Return [X, Y] of the center of cell containing provided text 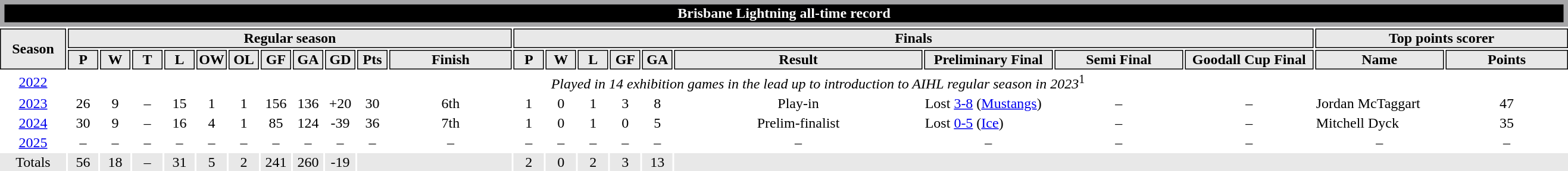
8 [657, 103]
6th [451, 103]
Pts [373, 59]
Season [33, 49]
241 [276, 162]
18 [115, 162]
15 [180, 103]
Goodall Cup Final [1249, 59]
OW [212, 59]
Top points scorer [1442, 38]
Finish [451, 59]
Mitchell Dyck [1379, 123]
OL [244, 59]
Semi Final [1119, 59]
7th [451, 123]
47 [1507, 103]
4 [212, 123]
Prelim-finalist [798, 123]
136 [308, 103]
260 [308, 162]
Totals [33, 162]
Result [798, 59]
13 [657, 162]
-39 [341, 123]
156 [276, 103]
-19 [341, 162]
T [148, 59]
16 [180, 123]
124 [308, 123]
+20 [341, 103]
36 [373, 123]
Name [1379, 59]
Lost 0-5 (Ice) [988, 123]
Jordan McTaggart [1379, 103]
31 [180, 162]
26 [83, 103]
Played in 14 exhibition games in the lead up to introduction to AIHL regular season in 20231 [818, 82]
Points [1507, 59]
Finals [913, 38]
Regular season [290, 38]
Play-in [798, 103]
Preliminary Final [988, 59]
85 [276, 123]
56 [83, 162]
2025 [33, 142]
35 [1507, 123]
Lost 3-8 (Mustangs) [988, 103]
GD [341, 59]
Brisbane Lightning all-time record [784, 13]
2022 [33, 82]
2023 [33, 103]
2024 [33, 123]
